Return [x, y] of the center of cell containing provided text 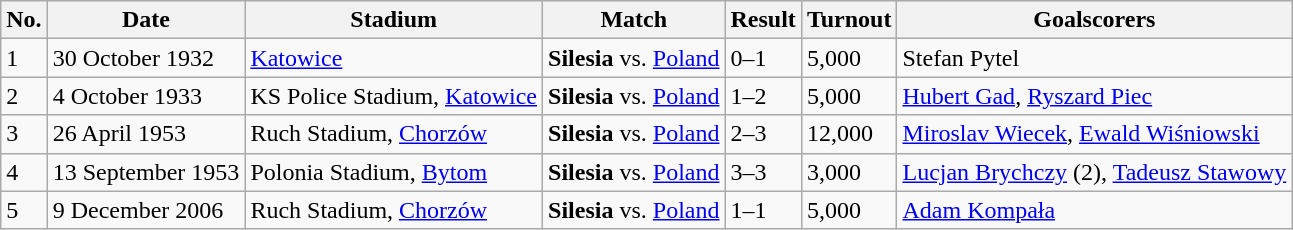
3,000 [849, 172]
Goalscorers [1094, 20]
Polonia Stadium, Bytom [394, 172]
Adam Kompała [1094, 210]
No. [24, 20]
12,000 [849, 134]
3–3 [763, 172]
2 [24, 96]
Miroslav Wiecek, Ewald Wiśniowski [1094, 134]
Hubert Gad, Ryszard Piec [1094, 96]
Match [634, 20]
1–1 [763, 210]
26 April 1953 [146, 134]
Katowice [394, 58]
Date [146, 20]
13 September 1953 [146, 172]
4 [24, 172]
Turnout [849, 20]
5 [24, 210]
Lucjan Brychczy (2), Tadeusz Stawowy [1094, 172]
30 October 1932 [146, 58]
1 [24, 58]
KS Police Stadium, Katowice [394, 96]
1–2 [763, 96]
Stefan Pytel [1094, 58]
0–1 [763, 58]
4 October 1933 [146, 96]
9 December 2006 [146, 210]
2–3 [763, 134]
Result [763, 20]
3 [24, 134]
Stadium [394, 20]
